Return the (x, y) coordinate for the center point of the cell that contains the specified text.  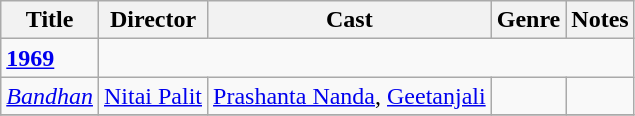
Notes (600, 20)
Title (50, 20)
Genre (528, 20)
Cast (350, 20)
1969 (50, 58)
Nitai Palit (152, 96)
Director (152, 20)
Bandhan (50, 96)
Prashanta Nanda, Geetanjali (350, 96)
